Extract the (x, y) coordinate from the center of the cell holding the provided text.  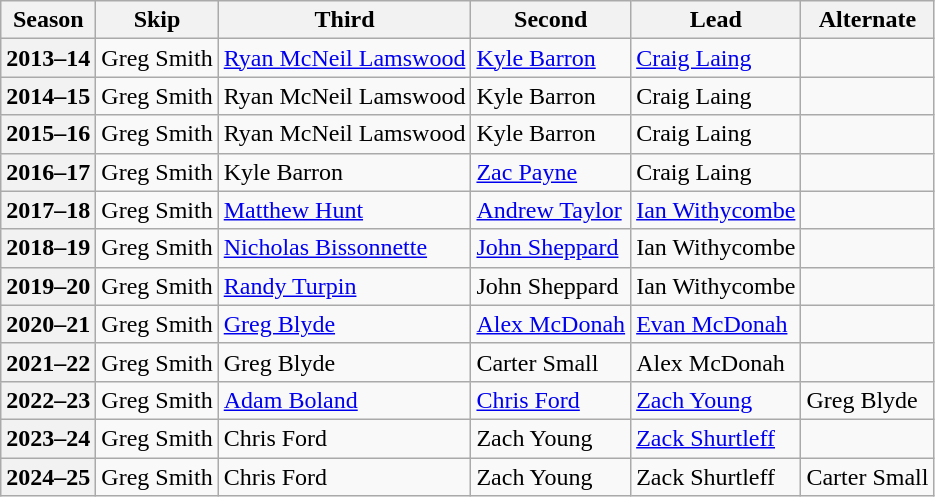
Alternate (868, 20)
Matthew Hunt (344, 210)
2016–17 (48, 172)
Nicholas Bissonnette (344, 248)
2023–24 (48, 438)
2015–16 (48, 134)
Third (344, 20)
2014–15 (48, 96)
2020–21 (48, 324)
2018–19 (48, 248)
Evan McDonah (716, 324)
Season (48, 20)
2024–25 (48, 477)
Adam Boland (344, 400)
Andrew Taylor (551, 210)
Lead (716, 20)
Skip (157, 20)
Randy Turpin (344, 286)
2019–20 (48, 286)
2022–23 (48, 400)
2017–18 (48, 210)
Zac Payne (551, 172)
Second (551, 20)
2021–22 (48, 362)
2013–14 (48, 58)
